Scan for the cell matching the given text and deliver its [x, y] coordinate at center. 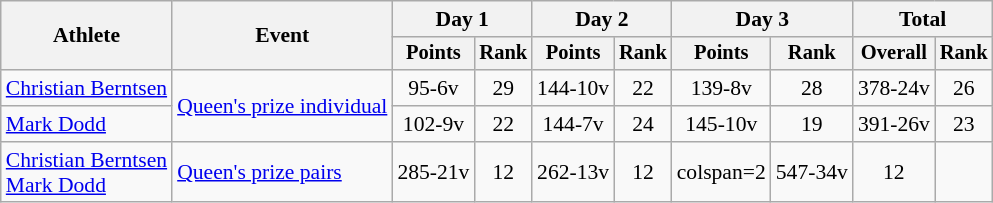
26 [964, 88]
95-6v [433, 88]
Total [923, 19]
139-8v [722, 88]
144-10v [573, 88]
285-21v [433, 172]
145-10v [722, 124]
19 [812, 124]
Day 3 [762, 19]
547-34v [812, 172]
Day 1 [462, 19]
Event [282, 36]
Christian BerntsenMark Dodd [86, 172]
Overall [894, 54]
Mark Dodd [86, 124]
24 [643, 124]
Queen's prize pairs [282, 172]
Athlete [86, 36]
262-13v [573, 172]
Queen's prize individual [282, 106]
29 [503, 88]
colspan=2 [722, 172]
102-9v [433, 124]
28 [812, 88]
Day 2 [602, 19]
378-24v [894, 88]
Christian Berntsen [86, 88]
144-7v [573, 124]
391-26v [894, 124]
23 [964, 124]
